Return [X, Y] of the center of cell containing provided text 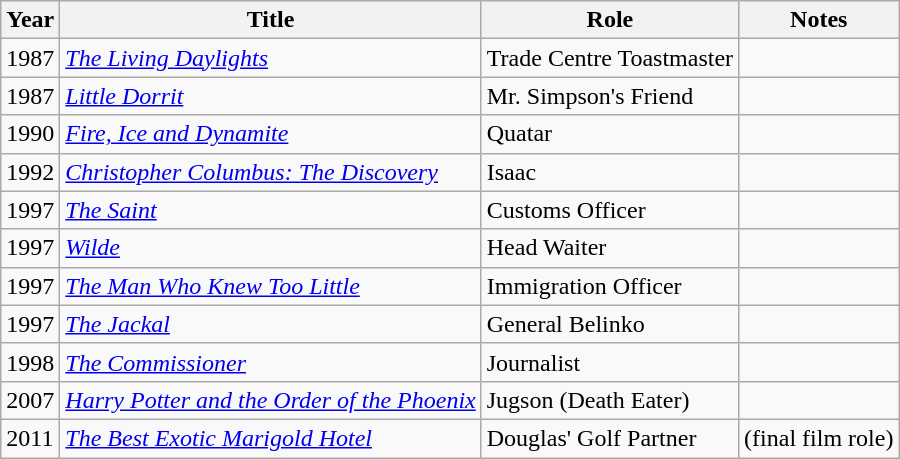
Head Waiter [610, 248]
Notes [819, 20]
Mr. Simpson's Friend [610, 96]
Trade Centre Toastmaster [610, 58]
2007 [30, 400]
Little Dorrit [270, 96]
Quatar [610, 134]
The Living Daylights [270, 58]
1998 [30, 362]
Title [270, 20]
The Best Exotic Marigold Hotel [270, 438]
General Belinko [610, 324]
The Saint [270, 210]
Immigration Officer [610, 286]
The Commissioner [270, 362]
Role [610, 20]
Fire, Ice and Dynamite [270, 134]
1990 [30, 134]
Douglas' Golf Partner [610, 438]
Wilde [270, 248]
Harry Potter and the Order of the Phoenix [270, 400]
1992 [30, 172]
(final film role) [819, 438]
Jugson (Death Eater) [610, 400]
2011 [30, 438]
Year [30, 20]
The Jackal [270, 324]
Customs Officer [610, 210]
The Man Who Knew Too Little [270, 286]
Isaac [610, 172]
Journalist [610, 362]
Christopher Columbus: The Discovery [270, 172]
